Identify which cell holds the provided text, then report its (x, y) central coordinate. 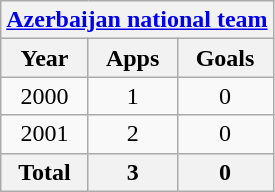
Apps (132, 58)
2001 (45, 134)
2 (132, 134)
2000 (45, 96)
Year (45, 58)
3 (132, 172)
Azerbaijan national team (137, 20)
1 (132, 96)
Goals (225, 58)
Total (45, 172)
